Determine the [X, Y] coordinate at the center of the cell enclosing the given text.  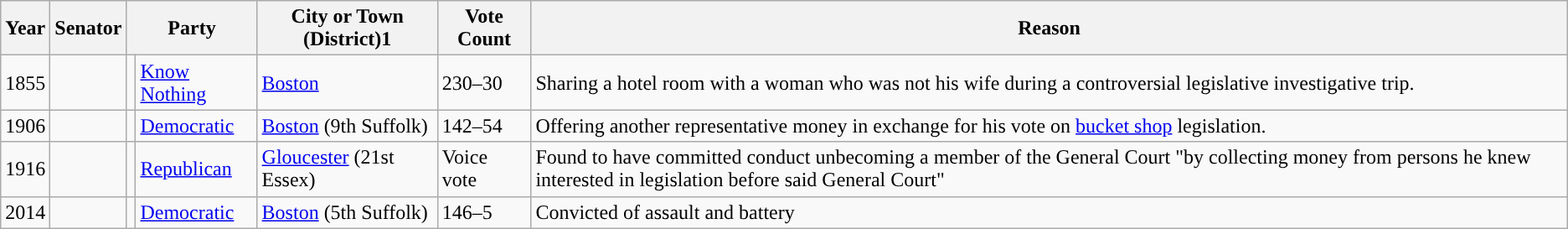
Boston [347, 82]
Vote Count [484, 29]
Party [192, 29]
Senator [89, 29]
Boston (9th Suffolk) [347, 126]
146–5 [484, 212]
1855 [25, 82]
Republican [196, 169]
Year [25, 29]
Voice vote [484, 169]
Convicted of assault and battery [1049, 212]
City or Town (District)1 [347, 29]
230–30 [484, 82]
2014 [25, 212]
Know Nothing [196, 82]
1906 [25, 126]
Gloucester (21st Essex) [347, 169]
Boston (5th Suffolk) [347, 212]
142–54 [484, 126]
Offering another representative money in exchange for his vote on bucket shop legislation. [1049, 126]
Sharing a hotel room with a woman who was not his wife during a controversial legislative investigative trip. [1049, 82]
Reason [1049, 29]
1916 [25, 169]
